Locate the cell with the specified text and output its (X, Y) center coordinate. 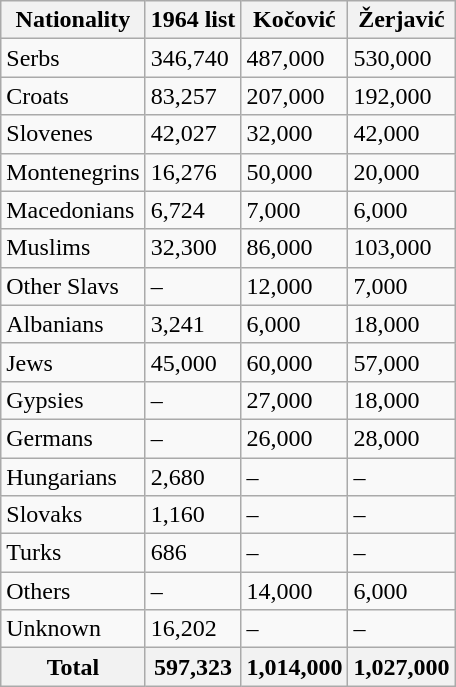
Montenegrins (73, 172)
32,000 (294, 134)
207,000 (294, 96)
32,300 (193, 248)
14,000 (294, 591)
Jews (73, 362)
Turks (73, 553)
597,323 (193, 667)
Gypsies (73, 400)
Other Slavs (73, 286)
42,027 (193, 134)
Macedonians (73, 210)
6,724 (193, 210)
487,000 (294, 58)
Kočović (294, 20)
1964 list (193, 20)
3,241 (193, 324)
28,000 (402, 438)
16,202 (193, 629)
686 (193, 553)
Nationality (73, 20)
530,000 (402, 58)
Muslims (73, 248)
Žerjavić (402, 20)
20,000 (402, 172)
Slovaks (73, 515)
83,257 (193, 96)
192,000 (402, 96)
1,160 (193, 515)
86,000 (294, 248)
346,740 (193, 58)
103,000 (402, 248)
Total (73, 667)
50,000 (294, 172)
1,027,000 (402, 667)
42,000 (402, 134)
45,000 (193, 362)
26,000 (294, 438)
Unknown (73, 629)
Others (73, 591)
57,000 (402, 362)
Croats (73, 96)
12,000 (294, 286)
Slovenes (73, 134)
Serbs (73, 58)
Albanians (73, 324)
Germans (73, 438)
60,000 (294, 362)
27,000 (294, 400)
2,680 (193, 477)
16,276 (193, 172)
Hungarians (73, 477)
1,014,000 (294, 667)
